Return the [X, Y] coordinate for the center point of the cell that contains the specified text.  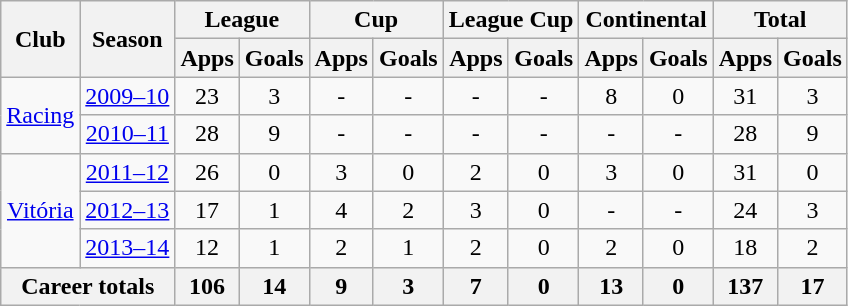
2010–11 [128, 134]
8 [611, 96]
Season [128, 39]
Total [780, 20]
13 [611, 286]
Continental [646, 20]
League [242, 20]
2009–10 [128, 96]
14 [274, 286]
12 [207, 248]
18 [745, 248]
2013–14 [128, 248]
26 [207, 172]
23 [207, 96]
4 [341, 210]
137 [745, 286]
7 [476, 286]
2011–12 [128, 172]
League Cup [511, 20]
Vitória [40, 210]
2012–13 [128, 210]
Cup [376, 20]
106 [207, 286]
Career totals [88, 286]
Club [40, 39]
Racing [40, 115]
24 [745, 210]
